Locate the cell with the specified text and output its [X, Y] center coordinate. 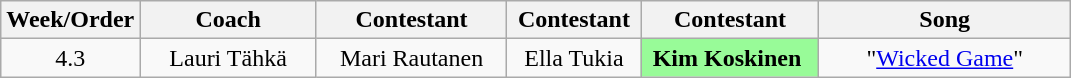
Lauri Tähkä [228, 58]
Week/Order [70, 20]
Kim Koskinen [730, 58]
Song [945, 20]
Mari Rautanen [411, 58]
"Wicked Game" [945, 58]
Ella Tukia [574, 58]
4.3 [70, 58]
Coach [228, 20]
